Extract the [X, Y] coordinate from the center of the cell holding the provided text.  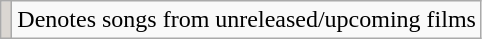
Denotes songs from unreleased/upcoming films [247, 20]
